Scan for the cell matching the given text and deliver its (X, Y) coordinate at center. 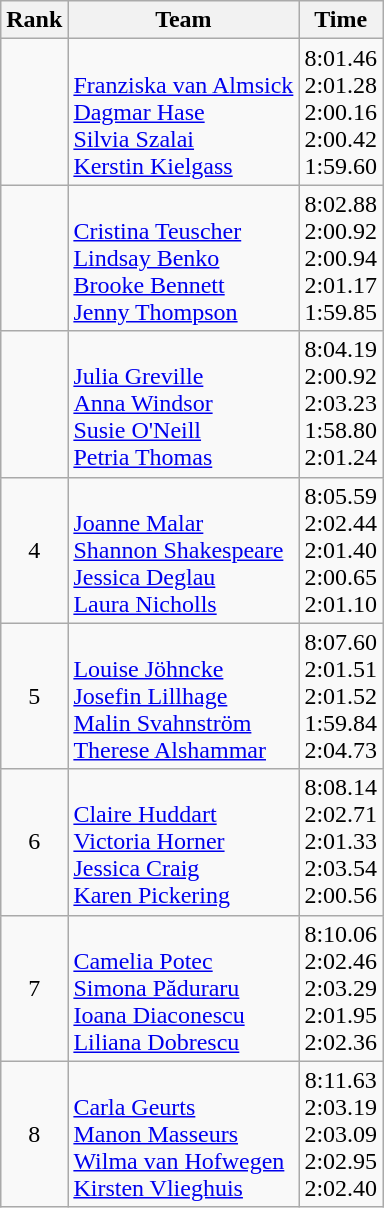
6 (34, 842)
8:11.632:03.192:03.092:02.952:02.40 (341, 1134)
Claire HuddartVictoria HornerJessica CraigKaren Pickering (184, 842)
4 (34, 550)
8:04.192:00.922:03.231:58.802:01.24 (341, 404)
Joanne MalarShannon ShakespeareJessica DeglauLaura Nicholls (184, 550)
8:05.592:02.442:01.402:00.652:01.10 (341, 550)
Carla GeurtsManon MasseursWilma van HofwegenKirsten Vlieghuis (184, 1134)
8:07.602:01.512:01.521:59.842:04.73 (341, 696)
8:08.142:02.712:01.332:03.542:00.56 (341, 842)
Cristina TeuscherLindsay BenkoBrooke BennettJenny Thompson (184, 258)
5 (34, 696)
Julia GrevilleAnna WindsorSusie O'NeillPetria Thomas (184, 404)
Camelia PotecSimona PăduraruIoana DiaconescuLiliana Dobrescu (184, 988)
Team (184, 20)
8:10.062:02.462:03.292:01.952:02.36 (341, 988)
Louise JöhnckeJosefin LillhageMalin SvahnströmTherese Alshammar (184, 696)
8 (34, 1134)
7 (34, 988)
Time (341, 20)
8:01.462:01.282:00.162:00.421:59.60 (341, 112)
Rank (34, 20)
8:02.882:00.922:00.942:01.171:59.85 (341, 258)
Franziska van AlmsickDagmar HaseSilvia SzalaiKerstin Kielgass (184, 112)
